For the text-containing cell, return its midpoint in (X, Y) coordinate format. 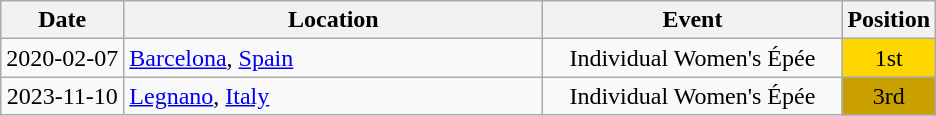
2023-11-10 (62, 96)
Date (62, 20)
1st (889, 58)
Legnano, Italy (334, 96)
Barcelona, Spain (334, 58)
3rd (889, 96)
Position (889, 20)
Location (334, 20)
2020-02-07 (62, 58)
Event (692, 20)
